Pinpoint the cell where the given text exists, returning its (x, y) midpoint coordinate. 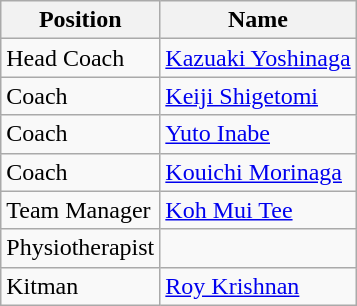
Kitman (80, 286)
Physiotherapist (80, 248)
Koh Mui Tee (258, 210)
Head Coach (80, 58)
Kazuaki Yoshinaga (258, 58)
Roy Krishnan (258, 286)
Name (258, 20)
Yuto Inabe (258, 134)
Position (80, 20)
Kouichi Morinaga (258, 172)
Team Manager (80, 210)
Keiji Shigetomi (258, 96)
